Determine the [X, Y] coordinate at the center of the cell enclosing the given text.  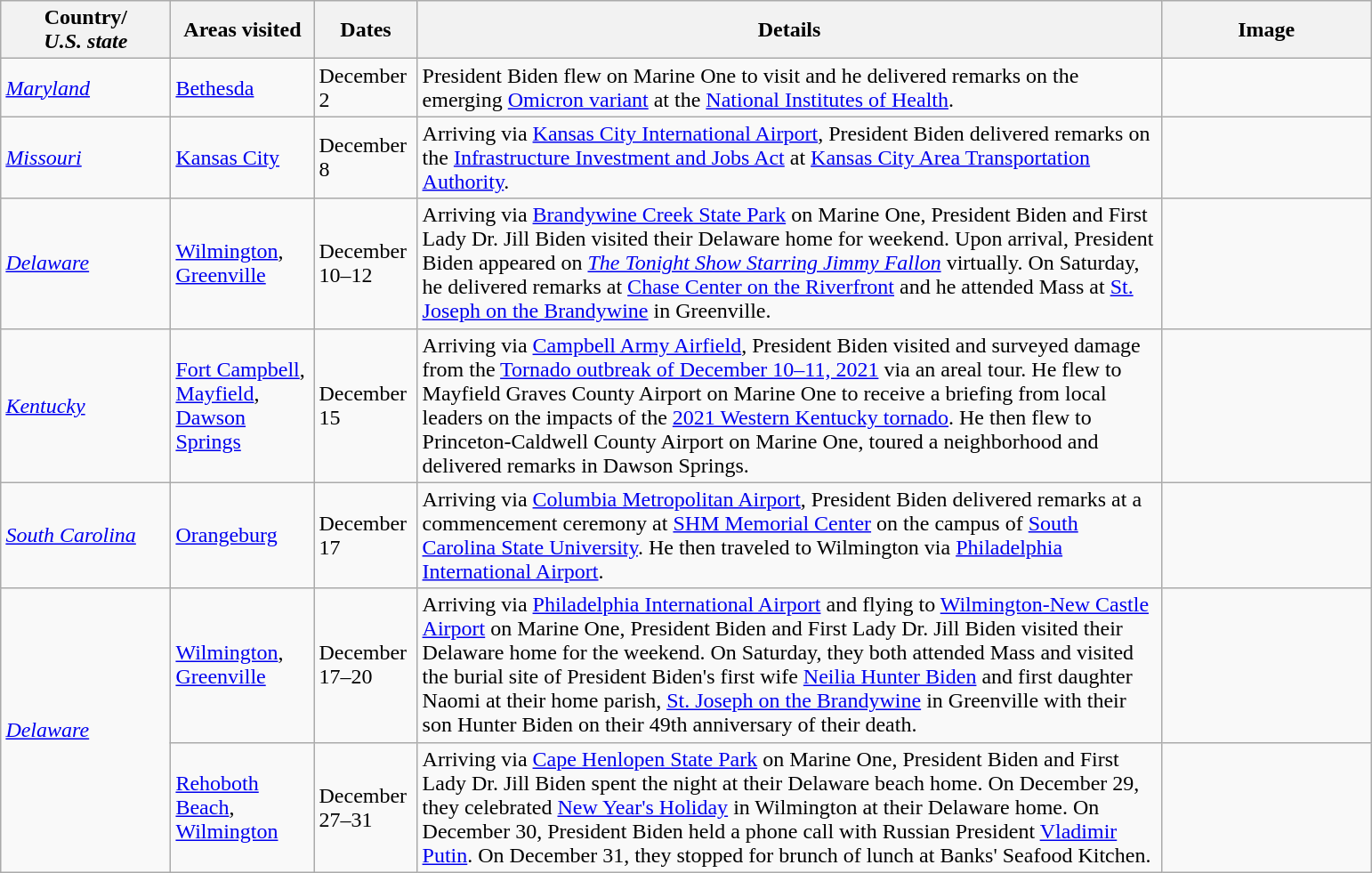
Dates [366, 30]
December 27–31 [366, 807]
December 8 [366, 158]
Details [789, 30]
Image [1266, 30]
Bethesda [242, 87]
South Carolina [85, 536]
President Biden flew on Marine One to visit and he delivered remarks on the emerging Omicron variant at the National Institutes of Health. [789, 87]
December 17–20 [366, 666]
Kentucky [85, 406]
Areas visited [242, 30]
Maryland [85, 87]
Missouri [85, 158]
Rehoboth Beach, Wilmington [242, 807]
Orangeburg [242, 536]
Country/U.S. state [85, 30]
December 17 [366, 536]
Fort Campbell, Mayfield, Dawson Springs [242, 406]
December 2 [366, 87]
December 10–12 [366, 263]
December 15 [366, 406]
Kansas City [242, 158]
